Provide the (X, Y) coordinate of the cell's center where the given text is located.  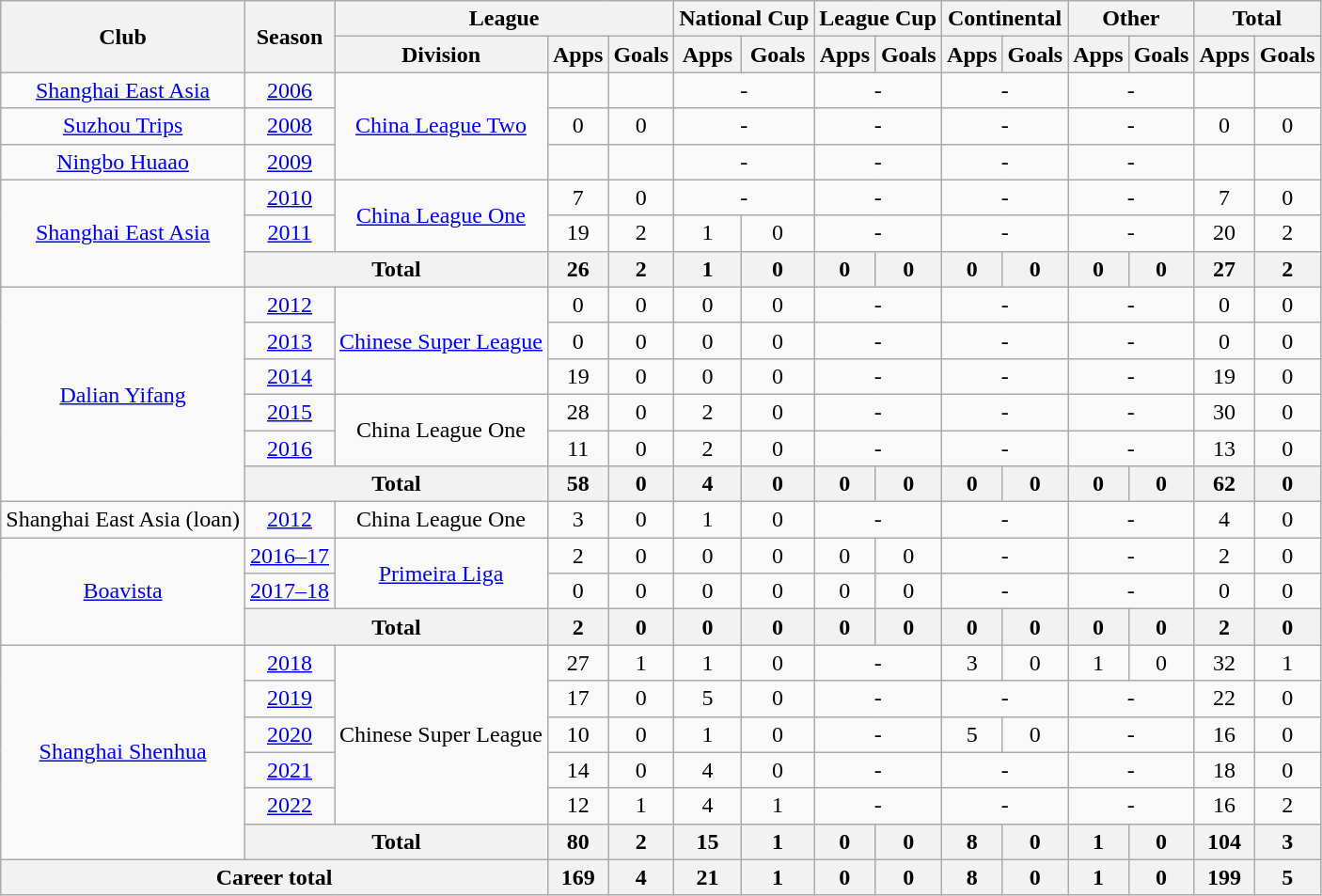
13 (1224, 448)
32 (1224, 663)
League Cup (878, 19)
Season (290, 37)
2016 (290, 448)
2020 (290, 734)
2018 (290, 663)
Division (442, 55)
League (504, 19)
21 (708, 877)
58 (577, 484)
10 (577, 734)
2016–17 (290, 556)
80 (577, 841)
Shanghai Shenhua (123, 752)
Career total (275, 877)
62 (1224, 484)
15 (708, 841)
14 (577, 770)
Ningbo Huaao (123, 162)
2017–18 (290, 591)
104 (1224, 841)
2013 (290, 340)
28 (577, 412)
Dalian Yifang (123, 394)
Shanghai East Asia (loan) (123, 520)
Continental (1005, 19)
Suzhou Trips (123, 126)
17 (577, 699)
National Cup (745, 19)
2011 (290, 233)
2021 (290, 770)
169 (577, 877)
18 (1224, 770)
2019 (290, 699)
26 (577, 269)
2015 (290, 412)
2022 (290, 806)
2008 (290, 126)
2006 (290, 90)
22 (1224, 699)
2010 (290, 197)
11 (577, 448)
12 (577, 806)
20 (1224, 233)
Other (1131, 19)
China League Two (442, 126)
2014 (290, 376)
199 (1224, 877)
2009 (290, 162)
30 (1224, 412)
Club (123, 37)
Boavista (123, 591)
Primeira Liga (442, 574)
